Output the (x, y) coordinate of the center of the cell containing the given text.  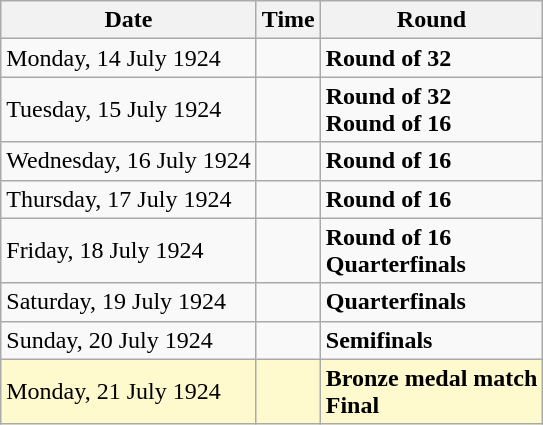
Friday, 18 July 1924 (129, 250)
Quarterfinals (432, 302)
Round of 16Quarterfinals (432, 250)
Date (129, 20)
Bronze medal matchFinal (432, 392)
Sunday, 20 July 1924 (129, 340)
Wednesday, 16 July 1924 (129, 161)
Monday, 14 July 1924 (129, 58)
Semifinals (432, 340)
Round of 32 (432, 58)
Saturday, 19 July 1924 (129, 302)
Thursday, 17 July 1924 (129, 199)
Round (432, 20)
Tuesday, 15 July 1924 (129, 110)
Monday, 21 July 1924 (129, 392)
Round of 32Round of 16 (432, 110)
Time (288, 20)
